Return (x, y) of the center of cell containing provided text 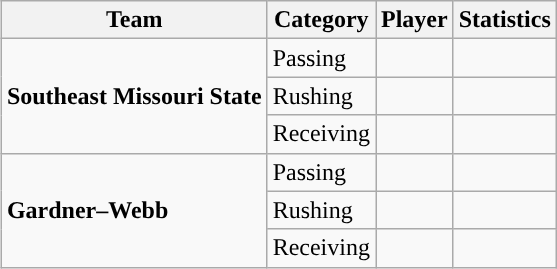
Gardner–Webb (134, 210)
Team (134, 20)
Southeast Missouri State (134, 96)
Player (415, 20)
Category (321, 20)
Statistics (504, 20)
